Identify which cell holds the provided text, then report its (X, Y) central coordinate. 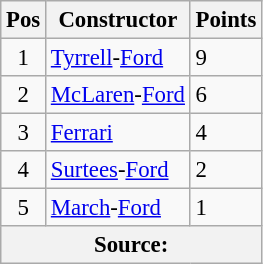
March-Ford (118, 208)
6 (226, 95)
McLaren-Ford (118, 95)
Constructor (118, 20)
Tyrrell-Ford (118, 58)
Surtees-Ford (118, 170)
Ferrari (118, 133)
Pos (24, 20)
5 (24, 208)
Points (226, 20)
Source: (132, 245)
3 (24, 133)
9 (226, 58)
